Extract the [X, Y] coordinate from the center of the cell holding the provided text.  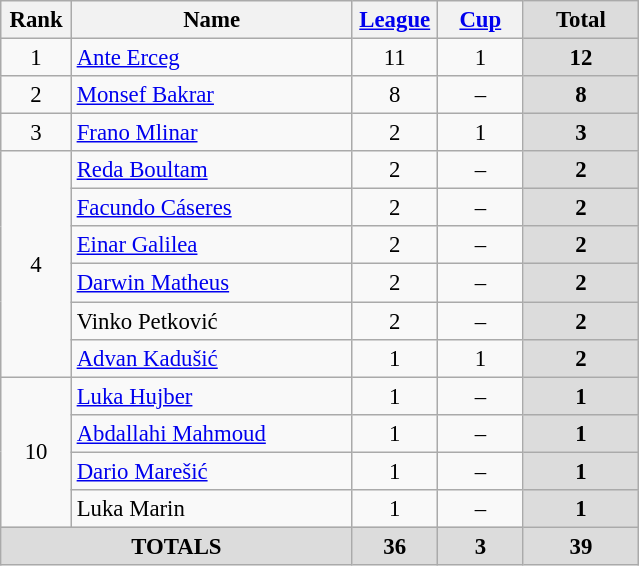
4 [36, 264]
12 [581, 58]
Einar Galilea [212, 245]
Reda Boultam [212, 170]
Luka Hujber [212, 396]
39 [581, 546]
Ante Erceg [212, 58]
League [395, 20]
Facundo Cáseres [212, 208]
11 [395, 58]
Darwin Matheus [212, 283]
Dario Marešić [212, 471]
10 [36, 452]
Vinko Petković [212, 321]
Cup [481, 20]
Rank [36, 20]
Abdallahi Mahmoud [212, 433]
Frano Mlinar [212, 133]
Advan Kadušić [212, 358]
Total [581, 20]
Monsef Bakrar [212, 95]
Luka Marin [212, 509]
TOTALS [176, 546]
36 [395, 546]
Name [212, 20]
